For the text-containing cell, return its midpoint in (x, y) coordinate format. 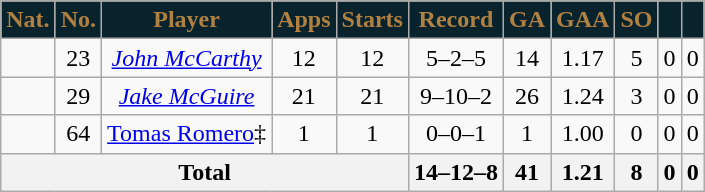
64 (78, 134)
Player (187, 20)
GAA (583, 20)
Nat. (28, 20)
Apps (304, 20)
1.24 (583, 96)
23 (78, 58)
Jake McGuire (187, 96)
1.21 (583, 172)
Record (456, 20)
John McCarthy (187, 58)
41 (526, 172)
14 (526, 58)
1.17 (583, 58)
5 (636, 58)
5–2–5 (456, 58)
GA (526, 20)
No. (78, 20)
Starts (372, 20)
Tomas Romero‡ (187, 134)
8 (636, 172)
29 (78, 96)
SO (636, 20)
9–10–2 (456, 96)
1.00 (583, 134)
Total (205, 172)
3 (636, 96)
14–12–8 (456, 172)
26 (526, 96)
0–0–1 (456, 134)
